Detect which cell encompasses the target text, then output its [X, Y] center coordinate. 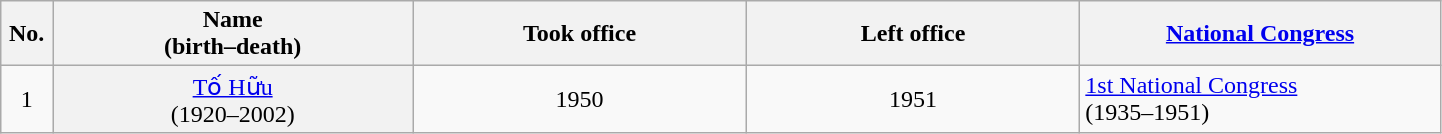
National Congress [1260, 34]
No. [27, 34]
1 [27, 100]
1950 [580, 100]
Took office [580, 34]
Tố Hữu(1920–2002) [232, 100]
Name(birth–death) [232, 34]
1951 [913, 100]
Left office [913, 34]
1st National Congress(1935–1951) [1260, 100]
